Search for the cell housing the specified text and yield its (x, y) center coordinate. 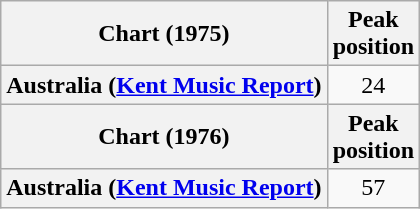
24 (373, 85)
Chart (1976) (164, 136)
57 (373, 188)
Chart (1975) (164, 34)
